Return the (x, y) coordinate for the center point of the cell that contains the specified text.  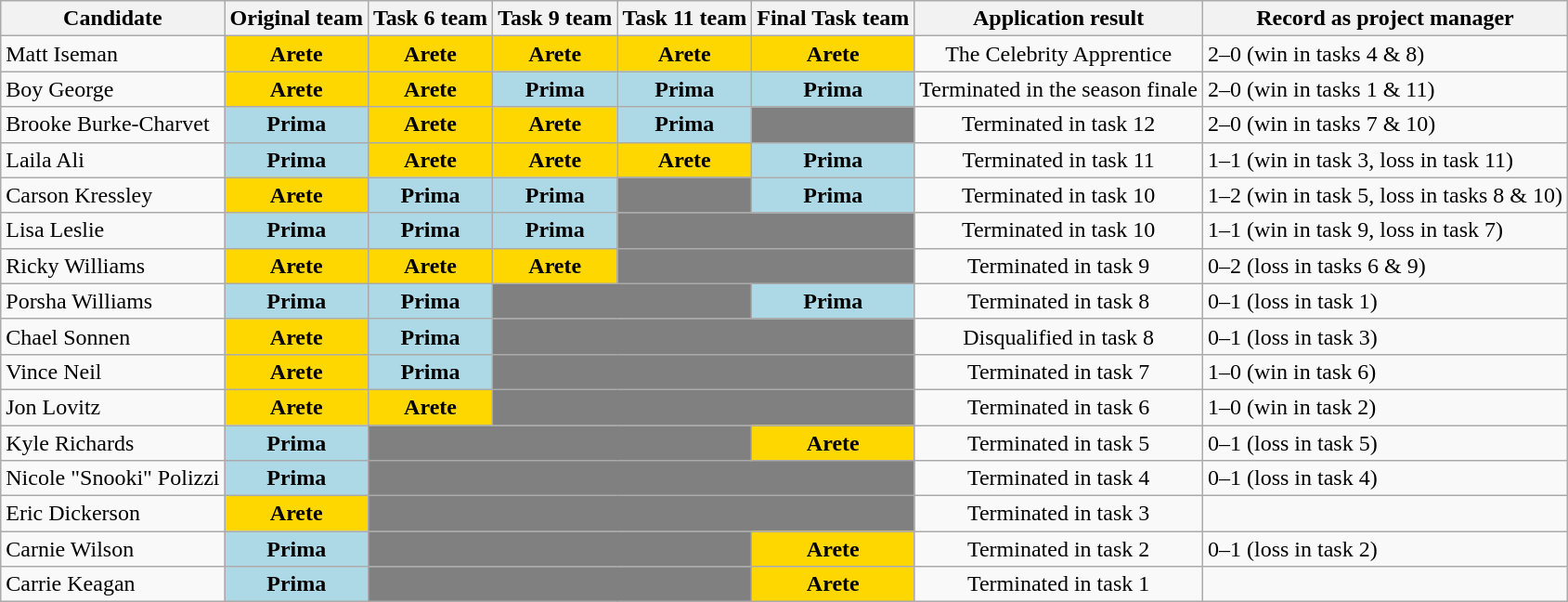
Application result (1058, 19)
1–1 (win in task 3, loss in task 11) (1385, 160)
Terminated in task 8 (1058, 301)
Boy George (113, 89)
Lisa Leslie (113, 230)
1–0 (win in task 6) (1385, 372)
Terminated in task 1 (1058, 584)
Terminated in task 7 (1058, 372)
Carson Kressley (113, 195)
Candidate (113, 19)
Terminated in task 9 (1058, 266)
Ricky Williams (113, 266)
Terminated in task 3 (1058, 514)
Carnie Wilson (113, 549)
0–2 (loss in tasks 6 & 9) (1385, 266)
The Celebrity Apprentice (1058, 54)
1–1 (win in task 9, loss in task 7) (1385, 230)
Final Task team (834, 19)
Terminated in the season finale (1058, 89)
1–2 (win in task 5, loss in tasks 8 & 10) (1385, 195)
2–0 (win in tasks 1 & 11) (1385, 89)
Eric Dickerson (113, 514)
Terminated in task 6 (1058, 407)
Task 11 team (685, 19)
Vince Neil (113, 372)
Jon Lovitz (113, 407)
Record as project manager (1385, 19)
Nicole "Snooki" Polizzi (113, 478)
Terminated in task 4 (1058, 478)
0–1 (loss in task 5) (1385, 443)
Task 9 team (555, 19)
Kyle Richards (113, 443)
Matt Iseman (113, 54)
Task 6 team (430, 19)
Chael Sonnen (113, 336)
Terminated in task 5 (1058, 443)
Disqualified in task 8 (1058, 336)
0–1 (loss in task 3) (1385, 336)
Carrie Keagan (113, 584)
0–1 (loss in task 4) (1385, 478)
1–0 (win in task 2) (1385, 407)
2–0 (win in tasks 4 & 8) (1385, 54)
Brooke Burke-Charvet (113, 124)
Terminated in task 12 (1058, 124)
Original team (296, 19)
Terminated in task 2 (1058, 549)
Terminated in task 11 (1058, 160)
2–0 (win in tasks 7 & 10) (1385, 124)
Porsha Williams (113, 301)
Laila Ali (113, 160)
0–1 (loss in task 1) (1385, 301)
0–1 (loss in task 2) (1385, 549)
